For the text-containing cell, return its midpoint in [X, Y] coordinate format. 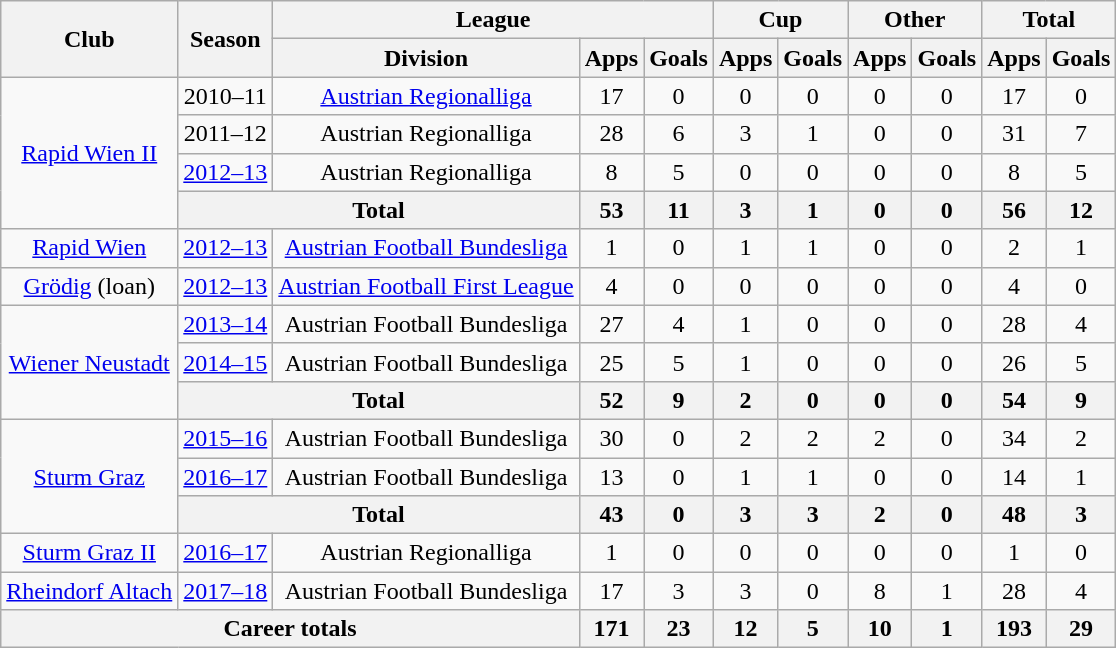
Other [915, 20]
34 [1014, 438]
2017–18 [226, 591]
7 [1081, 134]
Rapid Wien II [90, 153]
48 [1014, 515]
2010–11 [226, 96]
13 [611, 477]
54 [1014, 400]
6 [679, 134]
Cup [780, 20]
10 [880, 629]
56 [1014, 210]
26 [1014, 362]
11 [679, 210]
Rheindorf Altach [90, 591]
2013–14 [226, 324]
2014–15 [226, 362]
Season [226, 39]
29 [1081, 629]
171 [611, 629]
25 [611, 362]
League [494, 20]
Grödig (loan) [90, 286]
193 [1014, 629]
43 [611, 515]
30 [611, 438]
Club [90, 39]
31 [1014, 134]
52 [611, 400]
Sturm Graz II [90, 553]
Wiener Neustadt [90, 362]
14 [1014, 477]
Rapid Wien [90, 248]
2015–16 [226, 438]
27 [611, 324]
Division [426, 58]
Austrian Football First League [426, 286]
53 [611, 210]
Sturm Graz [90, 476]
Career totals [290, 629]
2011–12 [226, 134]
23 [679, 629]
